Identify which cell holds the provided text, then report its (X, Y) central coordinate. 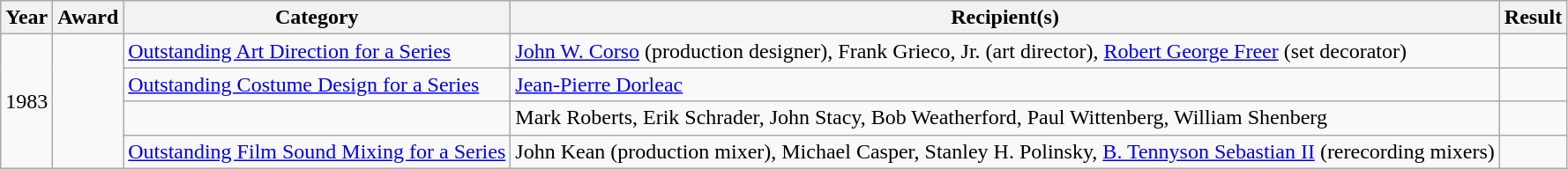
Category (317, 18)
John Kean (production mixer), Michael Casper, Stanley H. Polinsky, B. Tennyson Sebastian II (rerecording mixers) (1005, 151)
Jean-Pierre Dorleac (1005, 84)
Award (88, 18)
Mark Roberts, Erik Schrader, John Stacy, Bob Weatherford, Paul Wittenberg, William Shenberg (1005, 118)
Outstanding Film Sound Mixing for a Series (317, 151)
Outstanding Costume Design for a Series (317, 84)
1983 (26, 101)
Year (26, 18)
Result (1533, 18)
Recipient(s) (1005, 18)
John W. Corso (production designer), Frank Grieco, Jr. (art director), Robert George Freer (set decorator) (1005, 51)
Outstanding Art Direction for a Series (317, 51)
